Pinpoint the cell where the given text exists, returning its [X, Y] midpoint coordinate. 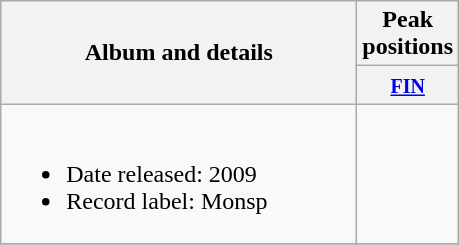
Peak positions [408, 34]
Date released: 2009Record label: Monsp [179, 174]
Album and details [179, 52]
FIN [408, 85]
